Search for the cell housing the specified text and yield its (x, y) center coordinate. 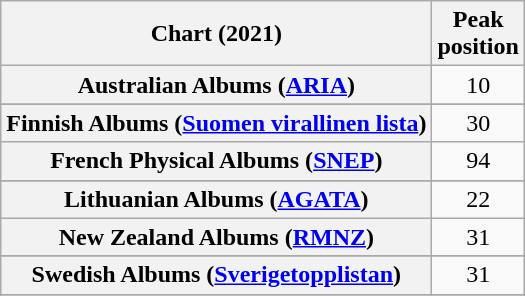
Finnish Albums (Suomen virallinen lista) (216, 123)
22 (478, 199)
New Zealand Albums (RMNZ) (216, 237)
94 (478, 161)
30 (478, 123)
Australian Albums (ARIA) (216, 85)
French Physical Albums (SNEP) (216, 161)
10 (478, 85)
Peakposition (478, 34)
Lithuanian Albums (AGATA) (216, 199)
Swedish Albums (Sverigetopplistan) (216, 275)
Chart (2021) (216, 34)
